Detect which cell encompasses the target text, then output its (X, Y) center coordinate. 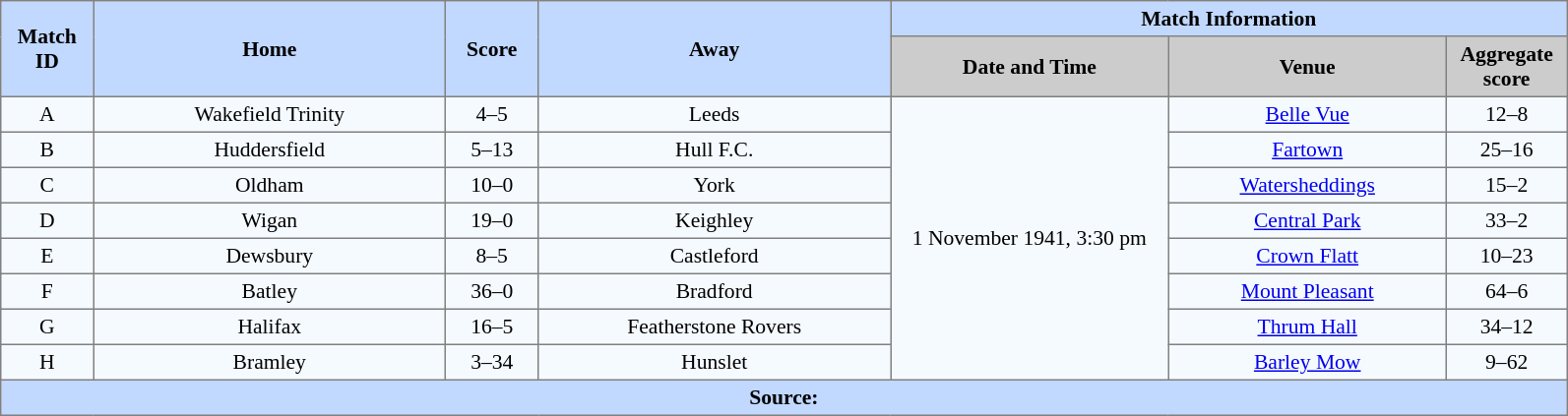
Keighley (715, 220)
8–5 (492, 256)
F (47, 291)
G (47, 327)
12–8 (1506, 114)
Wakefield Trinity (270, 114)
Venue (1307, 67)
E (47, 256)
Dewsbury (270, 256)
Wigan (270, 220)
C (47, 185)
Mount Pleasant (1307, 291)
Bramley (270, 362)
Featherstone Rovers (715, 327)
Crown Flatt (1307, 256)
10–23 (1506, 256)
25–16 (1506, 149)
Batley (270, 291)
Watersheddings (1307, 185)
B (47, 149)
H (47, 362)
64–6 (1506, 291)
33–2 (1506, 220)
Hunslet (715, 362)
1 November 1941, 3:30 pm (1030, 238)
Barley Mow (1307, 362)
Match Information (1228, 19)
Thrum Hall (1307, 327)
34–12 (1506, 327)
Belle Vue (1307, 114)
Fartown (1307, 149)
Source: (784, 397)
9–62 (1506, 362)
Hull F.C. (715, 149)
Home (270, 49)
19–0 (492, 220)
Date and Time (1030, 67)
16–5 (492, 327)
Leeds (715, 114)
5–13 (492, 149)
A (47, 114)
Halifax (270, 327)
Score (492, 49)
York (715, 185)
Bradford (715, 291)
Oldham (270, 185)
D (47, 220)
Huddersfield (270, 149)
36–0 (492, 291)
3–34 (492, 362)
4–5 (492, 114)
15–2 (1506, 185)
Away (715, 49)
Match ID (47, 49)
Central Park (1307, 220)
Aggregate score (1506, 67)
Castleford (715, 256)
10–0 (492, 185)
